Search for the cell housing the specified text and yield its [x, y] center coordinate. 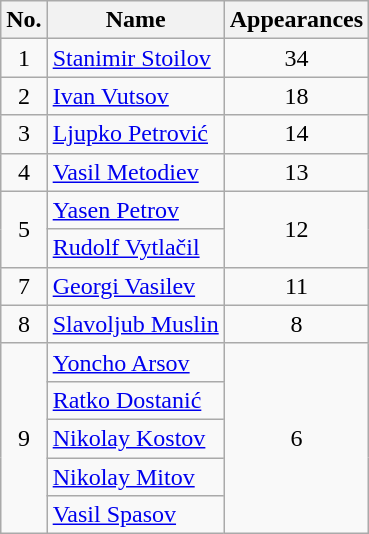
1 [24, 58]
Ivan Vutsov [136, 96]
No. [24, 20]
Name [136, 20]
14 [296, 134]
Vasil Spasov [136, 515]
Appearances [296, 20]
3 [24, 134]
4 [24, 172]
Rudolf Vytlačil [136, 248]
7 [24, 286]
5 [24, 229]
Stanimir Stoilov [136, 58]
Slavoljub Muslin [136, 324]
Yoncho Arsov [136, 362]
6 [296, 438]
18 [296, 96]
9 [24, 438]
Vasil Metodiev [136, 172]
12 [296, 229]
Ratko Dostanić [136, 400]
11 [296, 286]
Georgi Vasilev [136, 286]
Nikolay Kostov [136, 438]
34 [296, 58]
13 [296, 172]
Nikolay Mitov [136, 477]
2 [24, 96]
Yasen Petrov [136, 210]
Ljupko Petrović [136, 134]
